Locate the cell with the specified text and output its (X, Y) center coordinate. 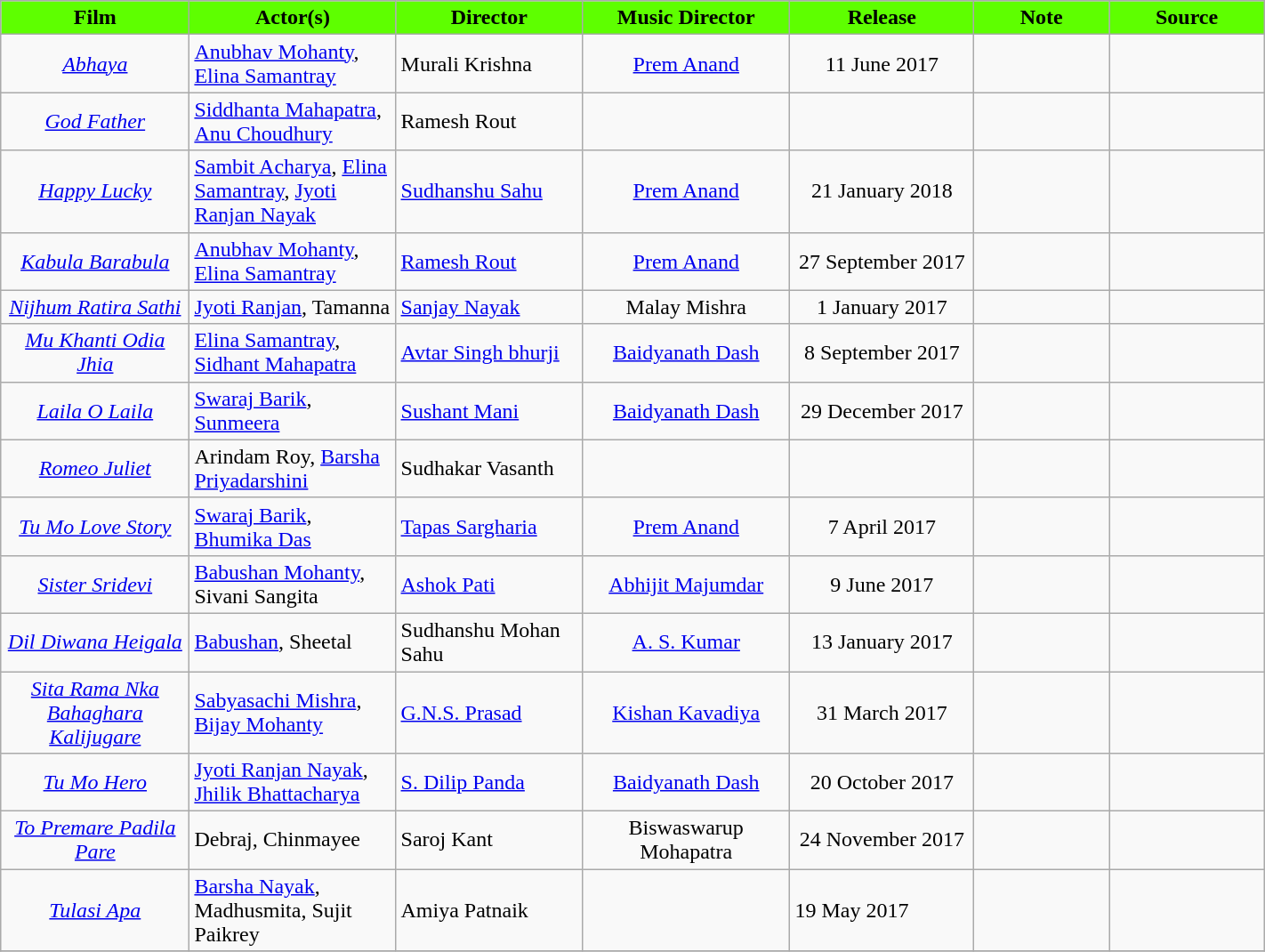
Tu Mo Hero (95, 783)
Actor(s) (293, 18)
Arindam Roy, Barsha Priyadarshini (293, 468)
Nijhum Ratira Sathi (95, 307)
Swaraj Barik, Bhumika Das (293, 527)
Abhaya (95, 64)
Source (1187, 18)
Release (882, 18)
Debraj, Chinmayee (293, 840)
Mu Khanti Odia Jhia (95, 352)
Tu Mo Love Story (95, 527)
19 May 2017 (882, 910)
Tulasi Apa (95, 910)
Music Director (685, 18)
S. Dilip Panda (489, 783)
Malay Mishra (685, 307)
11 June 2017 (882, 64)
8 September 2017 (882, 352)
Dil Diwana Heigala (95, 642)
Babushan, Sheetal (293, 642)
Siddhanta Mahapatra, Anu Choudhury (293, 121)
31 March 2017 (882, 712)
1 January 2017 (882, 307)
G.N.S. Prasad (489, 712)
7 April 2017 (882, 527)
Happy Lucky (95, 191)
20 October 2017 (882, 783)
Sister Sridevi (95, 584)
Sita Rama Nka Bahaghara Kalijugare (95, 712)
Note (1042, 18)
Biswaswarup Mohapatra (685, 840)
Jyoti Ranjan, Tamanna (293, 307)
Sudhanshu Sahu (489, 191)
Sanjay Nayak (489, 307)
Kishan Kavadiya (685, 712)
13 January 2017 (882, 642)
Amiya Patnaik (489, 910)
Saroj Kant (489, 840)
Swaraj Barik, Sunmeera (293, 411)
Sudhakar Vasanth (489, 468)
9 June 2017 (882, 584)
To Premare Padila Pare (95, 840)
27 September 2017 (882, 262)
Ashok Pati (489, 584)
Elina Samantray, Sidhant Mahapatra (293, 352)
24 November 2017 (882, 840)
Sambit Acharya, Elina Samantray, Jyoti Ranjan Nayak (293, 191)
Abhijit Majumdar (685, 584)
A. S. Kumar (685, 642)
Laila O Laila (95, 411)
Director (489, 18)
21 January 2018 (882, 191)
Tapas Sargharia (489, 527)
Barsha Nayak, Madhusmita, Sujit Paikrey (293, 910)
Sushant Mani (489, 411)
Sudhanshu Mohan Sahu (489, 642)
Romeo Juliet (95, 468)
God Father (95, 121)
Jyoti Ranjan Nayak, Jhilik Bhattacharya (293, 783)
Kabula Barabula (95, 262)
29 December 2017 (882, 411)
Avtar Singh bhurji (489, 352)
Sabyasachi Mishra, Bijay Mohanty (293, 712)
Film (95, 18)
Murali Krishna (489, 64)
Babushan Mohanty, Sivani Sangita (293, 584)
